Find where the given text appears and provide that cell's center as [X, Y] coordinate. 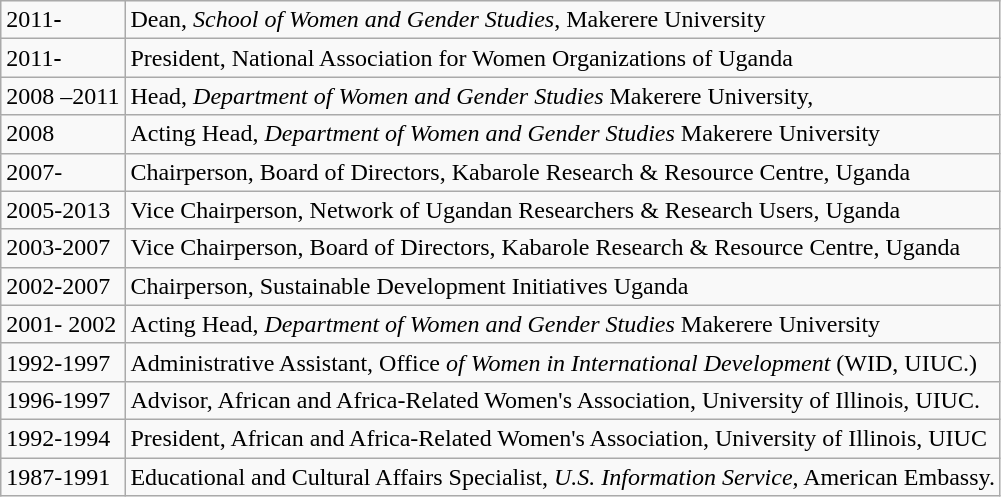
Advisor, African and Africa-Related Women's Association, University of Illinois, UIUC. [563, 400]
1987-1991 [63, 477]
1992-1994 [63, 438]
Educational and Cultural Affairs Specialist, U.S. Information Service, American Embassy. [563, 477]
Vice Chairperson, Network of Ugandan Researchers & Research Users, Uganda [563, 210]
Dean, School of Women and Gender Studies, Makerere University [563, 20]
Chairperson, Board of Directors, Kabarole Research & Resource Centre, Uganda [563, 172]
2002-2007 [63, 286]
Administrative Assistant, Office of Women in International Development (WID, UIUC.) [563, 362]
President, National Association for Women Organizations of Uganda [563, 58]
2008 –2011 [63, 96]
2007- [63, 172]
Chairperson, Sustainable Development Initiatives Uganda [563, 286]
2003-2007 [63, 248]
1992-1997 [63, 362]
Head, Department of Women and Gender Studies Makerere University, [563, 96]
Vice Chairperson, Board of Directors, Kabarole Research & Resource Centre, Uganda [563, 248]
2008 [63, 134]
President, African and Africa-Related Women's Association, University of Illinois, UIUC [563, 438]
2001- 2002 [63, 324]
1996-1997 [63, 400]
2005-2013 [63, 210]
